From the cell containing the given text, extract its center point as (x, y) coordinate. 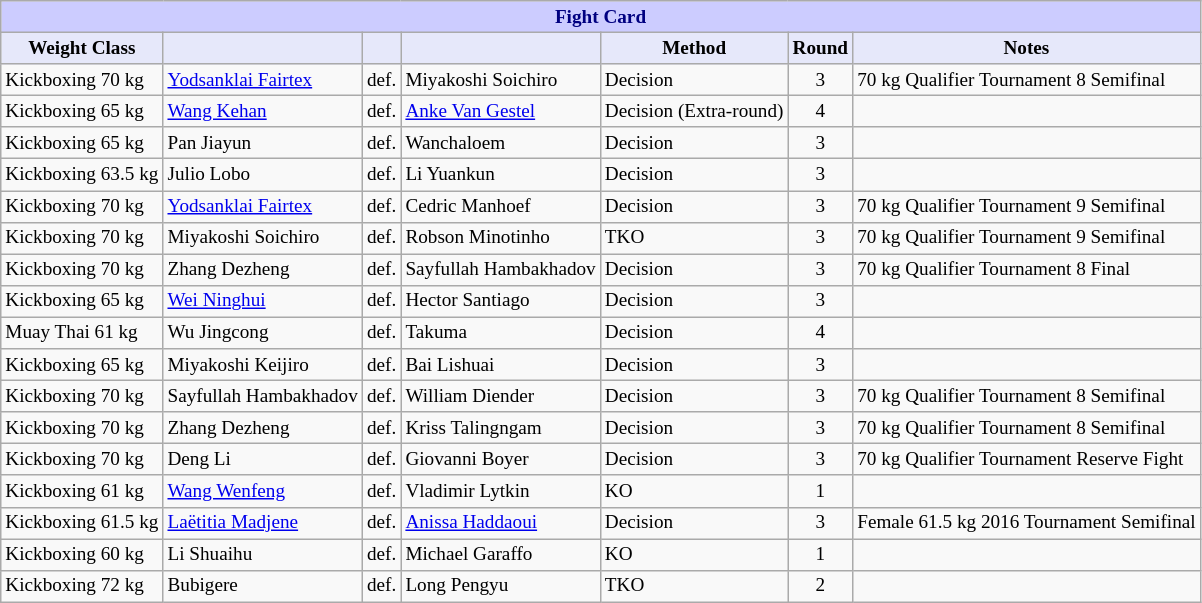
Kickboxing 60 kg (82, 554)
Giovanni Boyer (500, 460)
Anissa Haddaoui (500, 523)
70 kg Qualifier Tournament Reserve Fight (1027, 460)
Wei Ninghui (262, 301)
Kickboxing 72 kg (82, 586)
Notes (1027, 48)
Li Yuankun (500, 175)
Kickboxing 63.5 kg (82, 175)
Cedric Manhoef (500, 206)
Kickboxing 61 kg (82, 491)
Kriss Talingngam (500, 428)
Wang Kehan (262, 111)
70 kg Qualifier Tournament 8 Final (1027, 270)
Takuma (500, 333)
Long Pengyu (500, 586)
Deng Li (262, 460)
Vladimir Lytkin (500, 491)
Wanchaloem (500, 143)
Anke Van Gestel (500, 111)
Julio Lobo (262, 175)
Kickboxing 61.5 kg (82, 523)
Bai Lishuai (500, 365)
Female 61.5 kg 2016 Tournament Semifinal (1027, 523)
Hector Santiago (500, 301)
Round (820, 48)
2 (820, 586)
Wu Jingcong (262, 333)
Muay Thai 61 kg (82, 333)
Michael Garaffo (500, 554)
Decision (Extra-round) (694, 111)
Robson Minotinho (500, 238)
Wang Wenfeng (262, 491)
Fight Card (600, 17)
Laëtitia Madjene (262, 523)
William Diender (500, 396)
Bubigere (262, 586)
Method (694, 48)
Miyakoshi Keijiro (262, 365)
Weight Class (82, 48)
Pan Jiayun (262, 143)
Li Shuaihu (262, 554)
